Identify which cell holds the provided text, then report its (x, y) central coordinate. 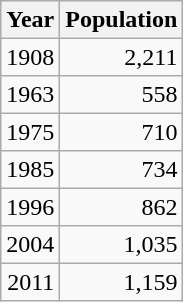
1908 (30, 56)
862 (122, 206)
1985 (30, 170)
Population (122, 20)
2011 (30, 282)
1975 (30, 132)
1963 (30, 94)
734 (122, 170)
1996 (30, 206)
2004 (30, 244)
2,211 (122, 56)
Year (30, 20)
558 (122, 94)
1,035 (122, 244)
1,159 (122, 282)
710 (122, 132)
